From the cell containing the given text, extract its center point as [x, y] coordinate. 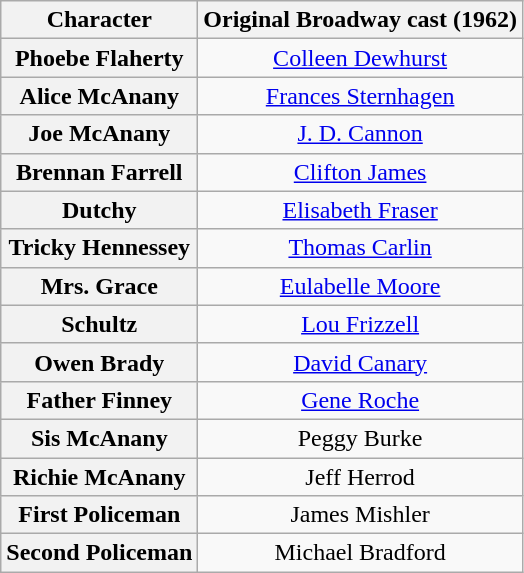
Tricky Hennessey [100, 248]
J. D. Cannon [360, 134]
Mrs. Grace [100, 286]
Sis McAnany [100, 438]
Michael Bradford [360, 553]
Phoebe Flaherty [100, 58]
Second Policeman [100, 553]
Original Broadway cast (1962) [360, 20]
Thomas Carlin [360, 248]
Brennan Farrell [100, 172]
Clifton James [360, 172]
Owen Brady [100, 362]
James Mishler [360, 515]
Dutchy [100, 210]
Colleen Dewhurst [360, 58]
Peggy Burke [360, 438]
Joe McAnany [100, 134]
Father Finney [100, 400]
Schultz [100, 324]
David Canary [360, 362]
Elisabeth Fraser [360, 210]
Lou Frizzell [360, 324]
Eulabelle Moore [360, 286]
Jeff Herrod [360, 477]
Character [100, 20]
Richie McAnany [100, 477]
Frances Sternhagen [360, 96]
First Policeman [100, 515]
Gene Roche [360, 400]
Alice McAnany [100, 96]
